Capture the cell that displays the provided text and extract its [x, y] central coordinate. 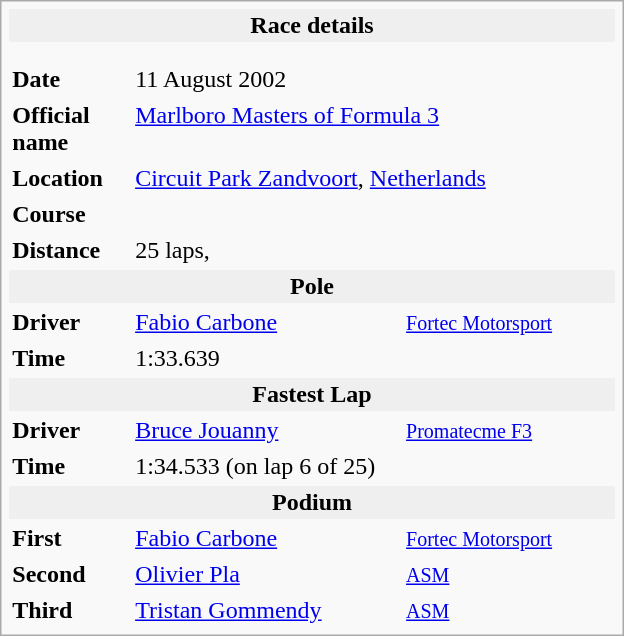
Date [69, 80]
Fastest Lap [312, 394]
Bruce Jouanny [266, 430]
Course [69, 214]
Tristan Gommendy [266, 610]
1:34.533 (on lap 6 of 25) [374, 466]
11 August 2002 [266, 80]
Pole [312, 286]
Third [69, 610]
Podium [312, 502]
Distance [69, 250]
Second [69, 574]
25 laps, [374, 250]
Promatecme F3 [509, 430]
First [69, 538]
Marlboro Masters of Formula 3 [374, 129]
1:33.639 [374, 358]
Circuit Park Zandvoort, Netherlands [374, 178]
Official name [69, 129]
Olivier Pla [266, 574]
Race details [312, 26]
Location [69, 178]
